Search for the cell housing the specified text and yield its (X, Y) center coordinate. 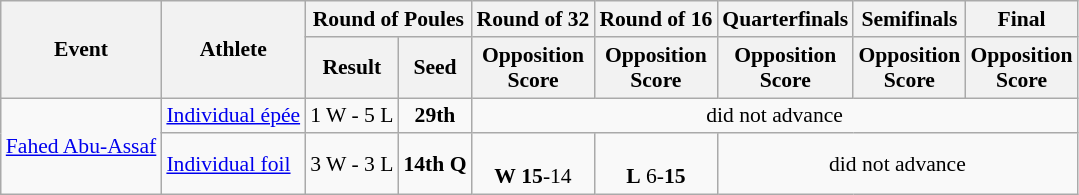
Individual épée (233, 116)
Round of 32 (534, 19)
W 15-14 (534, 164)
14th Q (434, 164)
Semifinals (909, 19)
Quarterfinals (785, 19)
Individual foil (233, 164)
3 W - 3 L (352, 164)
1 W - 5 L (352, 116)
Round of 16 (656, 19)
Final (1021, 19)
29th (434, 116)
Fahed Abu-Assaf (82, 146)
Round of Poules (388, 19)
Athlete (233, 50)
Event (82, 50)
Result (352, 68)
Seed (434, 68)
L 6-15 (656, 164)
